Determine the [X, Y] coordinate at the center of the cell enclosing the given text.  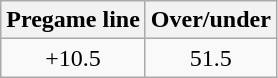
51.5 [210, 58]
Pregame line [74, 20]
Over/under [210, 20]
+10.5 [74, 58]
